Locate the cell with the specified text and output its [X, Y] center coordinate. 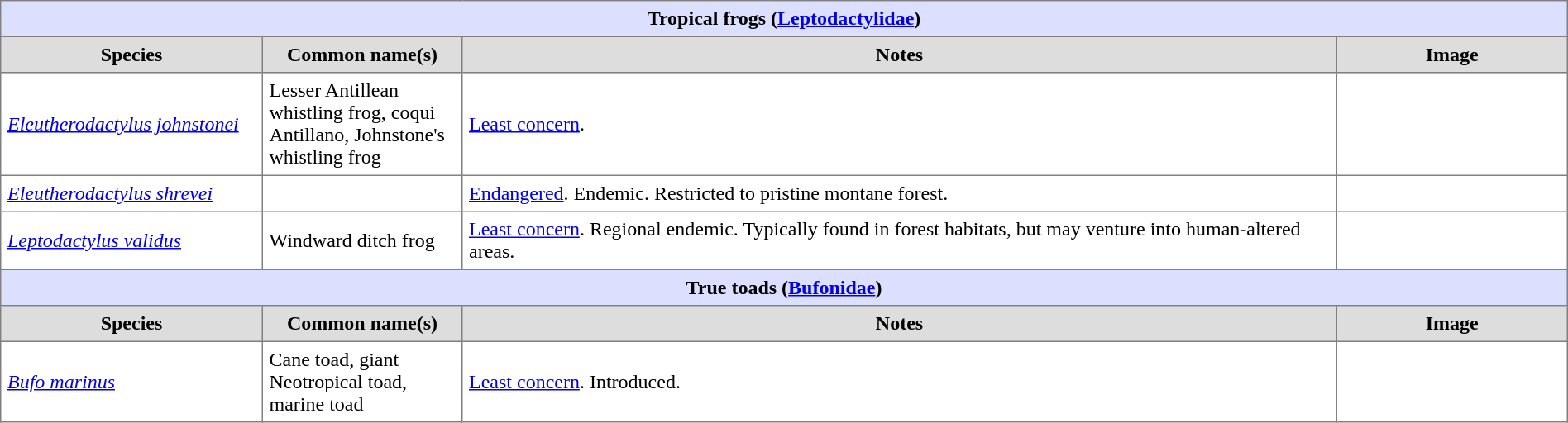
Eleutherodactylus shrevei [131, 193]
True toads (Bufonidae) [784, 288]
Least concern. [900, 124]
Endangered. Endemic. Restricted to pristine montane forest. [900, 193]
Lesser Antillean whistling frog, coqui Antillano, Johnstone's whistling frog [362, 124]
Least concern. Introduced. [900, 382]
Windward ditch frog [362, 240]
Tropical frogs (Leptodactylidae) [784, 19]
Leptodactylus validus [131, 240]
Eleutherodactylus johnstonei [131, 124]
Bufo marinus [131, 382]
Cane toad, giant Neotropical toad, marine toad [362, 382]
Least concern. Regional endemic. Typically found in forest habitats, but may venture into human-altered areas. [900, 240]
